Provide the (X, Y) coordinate of the cell's center where the given text is located.  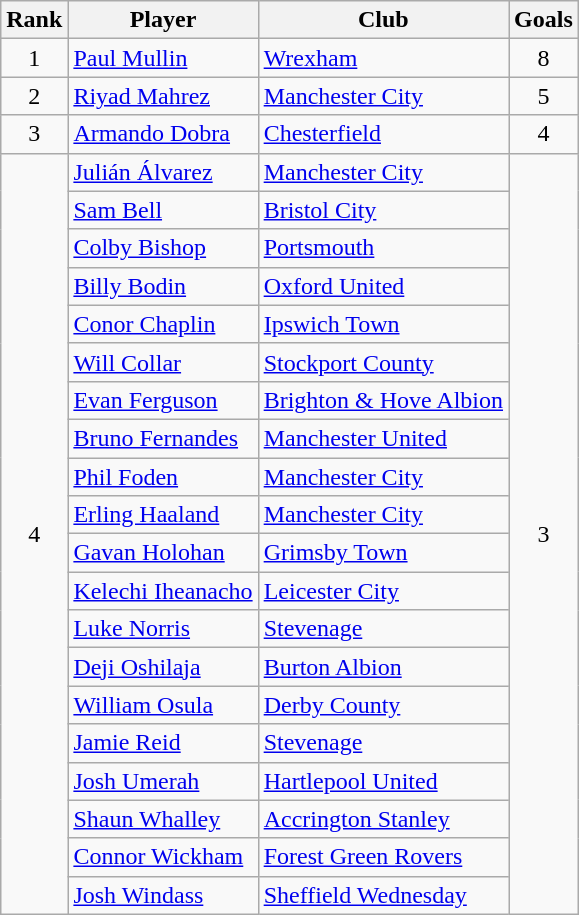
Forest Green Rovers (383, 857)
Phil Foden (163, 477)
Paul Mullin (163, 58)
1 (34, 58)
Kelechi Iheanacho (163, 591)
8 (544, 58)
Armando Dobra (163, 134)
Rank (34, 20)
Colby Bishop (163, 248)
Stockport County (383, 362)
Luke Norris (163, 629)
Julián Álvarez (163, 172)
Portsmouth (383, 248)
Josh Windass (163, 895)
Burton Albion (383, 667)
William Osula (163, 705)
Jamie Reid (163, 743)
Derby County (383, 705)
Josh Umerah (163, 781)
Bruno Fernandes (163, 438)
5 (544, 96)
Sheffield Wednesday (383, 895)
Goals (544, 20)
Grimsby Town (383, 553)
Connor Wickham (163, 857)
Will Collar (163, 362)
Accrington Stanley (383, 819)
Sam Bell (163, 210)
Deji Oshilaja (163, 667)
Oxford United (383, 286)
Leicester City (383, 591)
Ipswich Town (383, 324)
Conor Chaplin (163, 324)
Brighton & Hove Albion (383, 400)
Chesterfield (383, 134)
Erling Haaland (163, 515)
2 (34, 96)
Club (383, 20)
Wrexham (383, 58)
Hartlepool United (383, 781)
Riyad Mahrez (163, 96)
Shaun Whalley (163, 819)
Evan Ferguson (163, 400)
Manchester United (383, 438)
Gavan Holohan (163, 553)
Player (163, 20)
Bristol City (383, 210)
Billy Bodin (163, 286)
